Identify which cell holds the provided text, then report its [x, y] central coordinate. 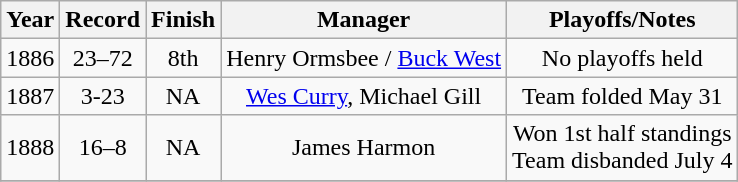
Record [103, 20]
1887 [30, 96]
3-23 [103, 96]
1886 [30, 58]
No playoffs held [622, 58]
Wes Curry, Michael Gill [364, 96]
James Harmon [364, 148]
Team folded May 31 [622, 96]
Manager [364, 20]
Henry Ormsbee / Buck West [364, 58]
23–72 [103, 58]
Playoffs/Notes [622, 20]
1888 [30, 148]
Won 1st half standings Team disbanded July 4 [622, 148]
Finish [184, 20]
16–8 [103, 148]
Year [30, 20]
8th [184, 58]
